Capture the cell that displays the provided text and extract its [X, Y] central coordinate. 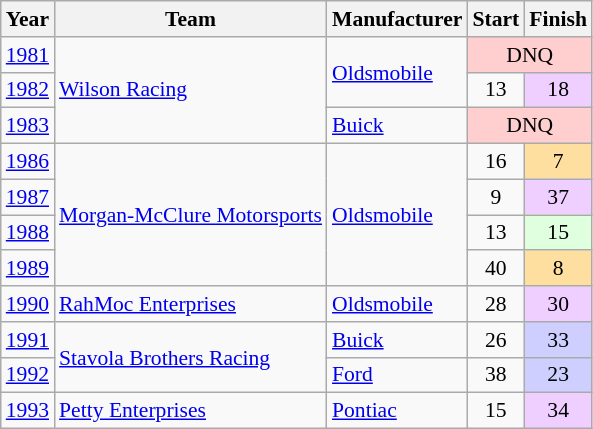
1982 [28, 90]
1987 [28, 197]
Manufacturer [397, 19]
37 [558, 197]
40 [496, 269]
16 [496, 162]
1981 [28, 55]
7 [558, 162]
1993 [28, 411]
Morgan-McClure Motorsports [190, 215]
Petty Enterprises [190, 411]
30 [558, 304]
1991 [28, 340]
34 [558, 411]
1989 [28, 269]
1986 [28, 162]
1992 [28, 375]
1990 [28, 304]
Start [496, 19]
Team [190, 19]
Pontiac [397, 411]
28 [496, 304]
Ford [397, 375]
9 [496, 197]
RahMoc Enterprises [190, 304]
33 [558, 340]
Year [28, 19]
18 [558, 90]
Stavola Brothers Racing [190, 358]
23 [558, 375]
1988 [28, 233]
1983 [28, 126]
Finish [558, 19]
38 [496, 375]
Wilson Racing [190, 90]
8 [558, 269]
26 [496, 340]
